Pinpoint the cell where the given text exists, returning its [x, y] midpoint coordinate. 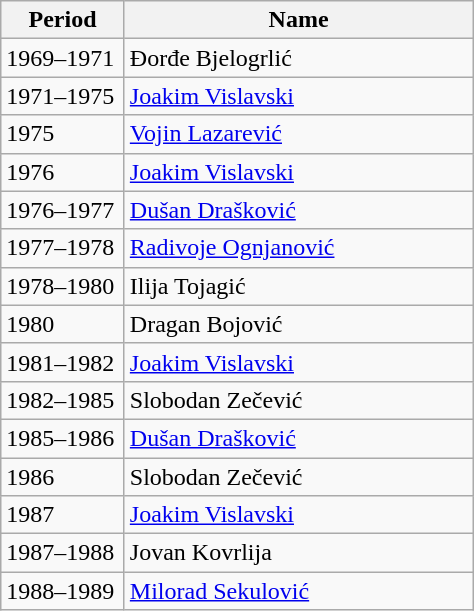
Vojin Lazarević [298, 134]
1971–1975 [63, 96]
1978–1980 [63, 286]
Milorad Sekulović [298, 591]
1977–1978 [63, 248]
1982–1985 [63, 400]
1985–1986 [63, 438]
Jovan Kovrlija [298, 553]
1975 [63, 134]
1981–1982 [63, 362]
1969–1971 [63, 58]
Name [298, 20]
1976 [63, 172]
1986 [63, 477]
1980 [63, 324]
Period [63, 20]
1988–1989 [63, 591]
Radivoje Ognjanović [298, 248]
1976–1977 [63, 210]
Dragan Bojović [298, 324]
Ilija Tojagić [298, 286]
Đorđe Bjelogrlić [298, 58]
1987 [63, 515]
1987–1988 [63, 553]
